Search for the cell housing the specified text and yield its [x, y] center coordinate. 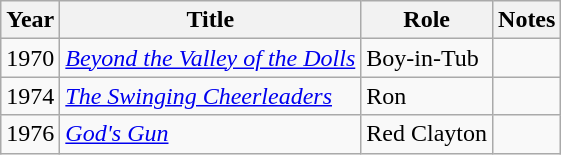
1976 [30, 134]
1970 [30, 58]
God's Gun [210, 134]
Ron [427, 96]
1974 [30, 96]
Boy-in-Tub [427, 58]
Role [427, 20]
Title [210, 20]
The Swinging Cheerleaders [210, 96]
Beyond the Valley of the Dolls [210, 58]
Year [30, 20]
Red Clayton [427, 134]
Notes [527, 20]
